Return (x, y) of the center of cell containing provided text 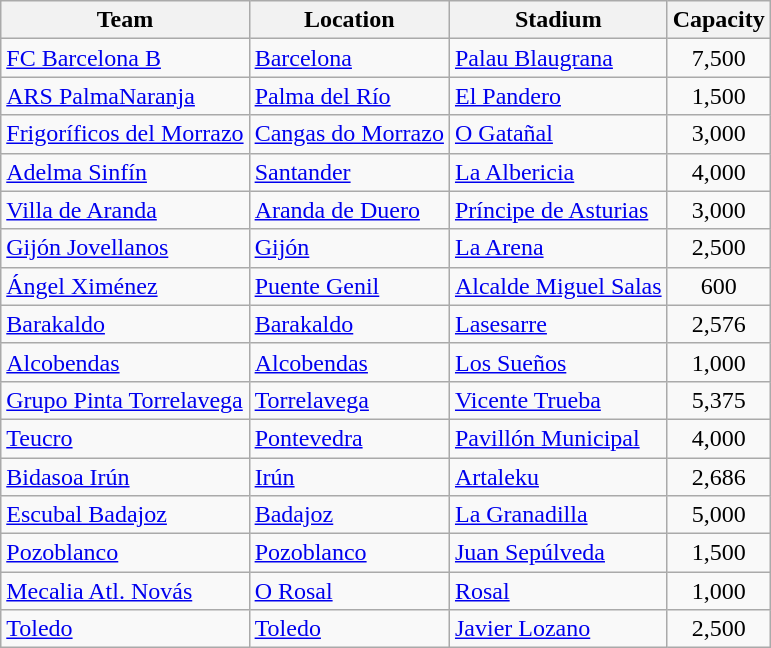
Grupo Pinta Torrelavega (125, 400)
ARS PalmaNaranja (125, 96)
Puente Genil (349, 286)
Juan Sepúlveda (558, 553)
La Albericia (558, 172)
2,576 (718, 324)
Torrelavega (349, 400)
Artaleku (558, 477)
Javier Lozano (558, 629)
Cangas do Morrazo (349, 134)
La Arena (558, 248)
La Granadilla (558, 515)
Príncipe de Asturias (558, 210)
2,686 (718, 477)
Irún (349, 477)
Teucro (125, 438)
Aranda de Duero (349, 210)
Villa de Aranda (125, 210)
Barcelona (349, 58)
600 (718, 286)
Lasesarre (558, 324)
Santander (349, 172)
Los Sueños (558, 362)
El Pandero (558, 96)
Gijón (349, 248)
Pontevedra (349, 438)
Capacity (718, 20)
O Rosal (349, 591)
O Gatañal (558, 134)
Location (349, 20)
Palau Blaugrana (558, 58)
5,375 (718, 400)
Mecalia Atl. Novás (125, 591)
Pavillón Municipal (558, 438)
Stadium (558, 20)
Bidasoa Irún (125, 477)
Badajoz (349, 515)
Gijón Jovellanos (125, 248)
Alcalde Miguel Salas (558, 286)
Adelma Sinfín (125, 172)
Vicente Trueba (558, 400)
Ángel Ximénez (125, 286)
FC Barcelona B (125, 58)
7,500 (718, 58)
Escubal Badajoz (125, 515)
5,000 (718, 515)
Rosal (558, 591)
Frigoríficos del Morrazo (125, 134)
Palma del Río (349, 96)
Team (125, 20)
